Detect which cell encompasses the target text, then output its (x, y) center coordinate. 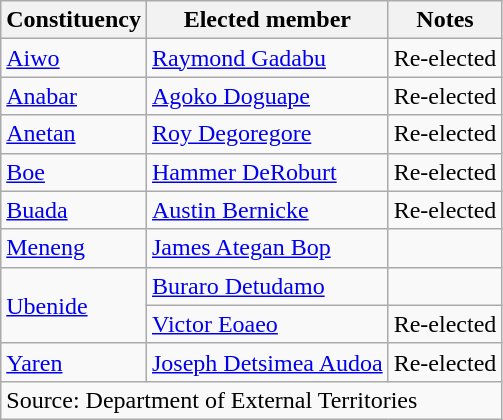
Roy Degoregore (267, 134)
Yaren (74, 362)
Anabar (74, 96)
Hammer DeRoburt (267, 172)
Agoko Doguape (267, 96)
Ubenide (74, 305)
Raymond Gadabu (267, 58)
Elected member (267, 20)
Constituency (74, 20)
Austin Bernicke (267, 210)
Buada (74, 210)
Aiwo (74, 58)
Anetan (74, 134)
Joseph Detsimea Audoa (267, 362)
Boe (74, 172)
Meneng (74, 248)
Victor Eoaeo (267, 324)
Buraro Detudamo (267, 286)
James Ategan Bop (267, 248)
Source: Department of External Territories (252, 400)
Notes (445, 20)
